Pinpoint the cell where the given text exists, returning its [x, y] midpoint coordinate. 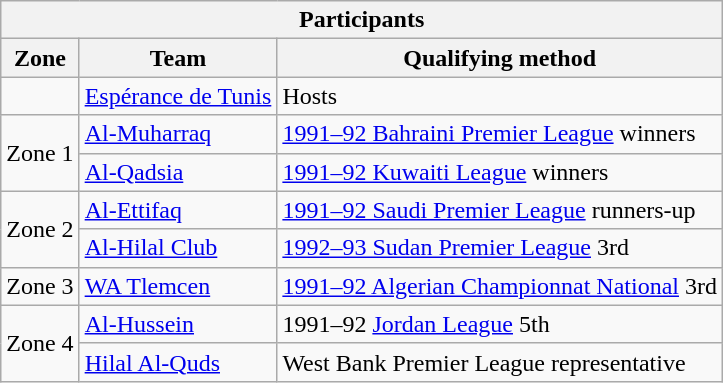
Zone 3 [40, 286]
1991–92 Jordan League 5th [500, 324]
WA Tlemcen [178, 286]
Participants [362, 20]
Zone 4 [40, 343]
Al-Qadsia [178, 172]
Al-Ettifaq [178, 210]
Hosts [500, 96]
Al-Muharraq [178, 134]
Al-Hilal Club [178, 248]
Zone [40, 58]
Team [178, 58]
1992–93 Sudan Premier League 3rd [500, 248]
Zone 1 [40, 153]
Espérance de Tunis [178, 96]
1991–92 Algerian Championnat National 3rd [500, 286]
1991–92 Bahraini Premier League winners [500, 134]
1991–92 Kuwaiti League winners [500, 172]
1991–92 Saudi Premier League runners-up [500, 210]
Zone 2 [40, 229]
Hilal Al-Quds [178, 362]
Al-Hussein [178, 324]
Qualifying method [500, 58]
West Bank Premier League representative [500, 362]
